Determine the [X, Y] coordinate at the center of the cell enclosing the given text.  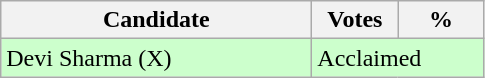
Devi Sharma (X) [156, 58]
Acclaimed [398, 58]
% [441, 20]
Votes [355, 20]
Candidate [156, 20]
